From the cell containing the given text, extract its center point as (x, y) coordinate. 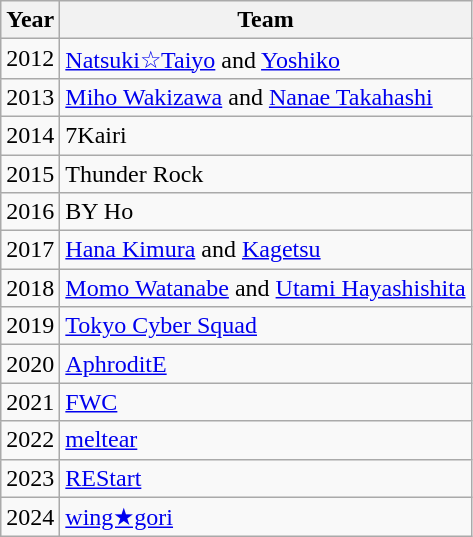
Natsuki☆Taiyo and Yoshiko (266, 59)
2018 (30, 288)
2013 (30, 97)
2012 (30, 59)
2022 (30, 440)
2016 (30, 212)
Momo Watanabe and Utami Hayashishita (266, 288)
Team (266, 20)
Hana Kimura and Kagetsu (266, 250)
2015 (30, 173)
7Kairi (266, 135)
Miho Wakizawa and Nanae Takahashi (266, 97)
meltear (266, 440)
2020 (30, 364)
BY Ho (266, 212)
FWC (266, 402)
Year (30, 20)
AphroditE (266, 364)
2019 (30, 326)
Tokyo Cyber Squad (266, 326)
2017 (30, 250)
Thunder Rock (266, 173)
wing★gori (266, 517)
2014 (30, 135)
REStart (266, 478)
2021 (30, 402)
2024 (30, 517)
2023 (30, 478)
